Search for the cell housing the specified text and yield its [x, y] center coordinate. 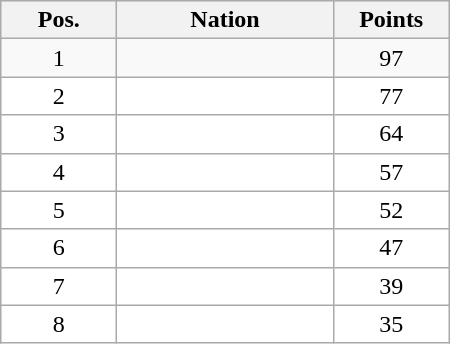
64 [391, 134]
6 [59, 248]
47 [391, 248]
35 [391, 324]
57 [391, 172]
52 [391, 210]
5 [59, 210]
8 [59, 324]
Pos. [59, 20]
39 [391, 286]
77 [391, 96]
7 [59, 286]
4 [59, 172]
Nation [225, 20]
Points [391, 20]
3 [59, 134]
2 [59, 96]
1 [59, 58]
97 [391, 58]
